Search for the cell housing the specified text and yield its [x, y] center coordinate. 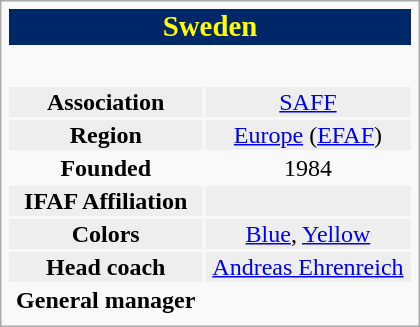
Colors [106, 234]
SAFF [308, 102]
1984 [308, 168]
Sweden [210, 27]
Association [106, 102]
IFAF Affiliation [106, 201]
General manager [106, 300]
Founded [106, 168]
Blue, Yellow [308, 234]
Head coach [106, 267]
Europe (EFAF) [308, 135]
Andreas Ehrenreich [308, 267]
Region [106, 135]
